For the text-containing cell, return its midpoint in (x, y) coordinate format. 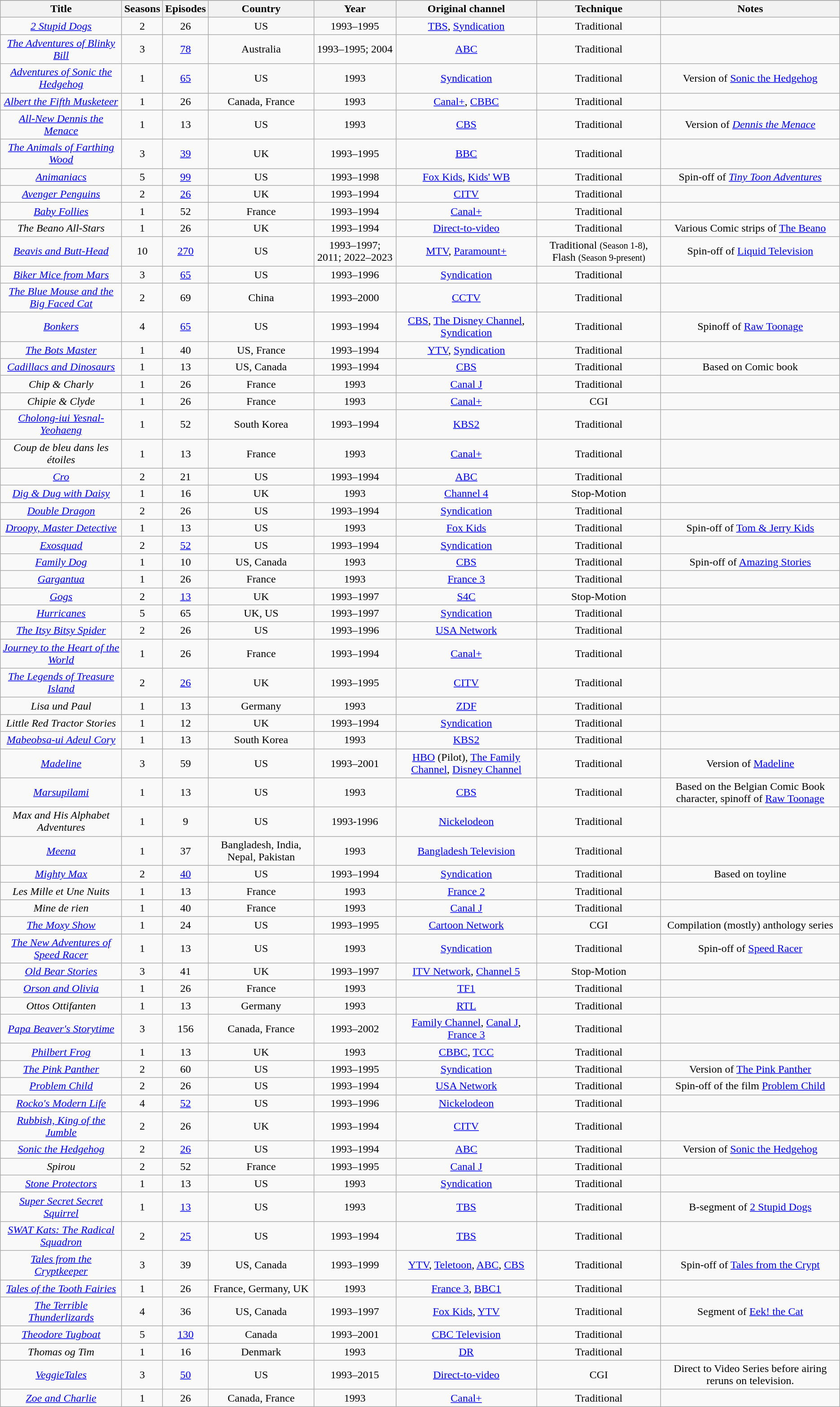
Super Secret Secret Squirrel (61, 1206)
Papa Beaver's Storytime (61, 1029)
Cholong-iui Yesnal-Yeohaeng (61, 425)
Direct to Video Series before airing reruns on television. (750, 1375)
Bangladesh Television (466, 851)
Albert the Fifth Musketeer (61, 101)
Double Dragon (61, 511)
Beavis and Butt-Head (61, 251)
S4C (466, 596)
37 (186, 851)
Spin-off of Speed Racer (750, 948)
Gargantua (61, 579)
Seasons (142, 9)
Stone Protectors (61, 1183)
Droopy, Master Detective (61, 528)
Spirou (61, 1166)
CBC Television (466, 1335)
Family Dog (61, 562)
YTV, Teletoon, ABC, CBS (466, 1265)
Segment of Eek! the Cat (750, 1311)
21 (186, 477)
Cadillacs and Dinosaurs (61, 367)
Fox Kids (466, 528)
Mine de rien (61, 908)
Country (261, 9)
Title (61, 9)
Zoe and Charlie (61, 1398)
Coup de bleu dans les étoiles (61, 453)
Based on toyline (750, 874)
VeggieTales (61, 1375)
78 (186, 49)
Chip & Charly (61, 384)
ITV Network, Channel 5 (466, 972)
1993–1998 (355, 177)
Compilation (mostly) anthology series (750, 925)
TBS, Syndication (466, 26)
Fox Kids, YTV (466, 1311)
156 (186, 1029)
Canal+, CBBC (466, 101)
Problem Child (61, 1086)
Philbert Frog (61, 1052)
1993–2015 (355, 1375)
12 (186, 723)
Orson and Olivia (61, 989)
1993–1995; 2004 (355, 49)
Spin-off of Liquid Television (750, 251)
1993-1996 (355, 821)
Spin-off of Amazing Stories (750, 562)
France 3, BBC1 (466, 1289)
Technique (599, 9)
The Itsy Bitsy Spider (61, 631)
Biker Mice from Mars (61, 274)
CBS, The Disney Channel, Syndication (466, 327)
B-segment of 2 Stupid Dogs (750, 1206)
ZDF (466, 706)
Animaniacs (61, 177)
1993–1997; 2011; 2022–2023 (355, 251)
Dig & Dug with Daisy (61, 494)
Australia (261, 49)
270 (186, 251)
Thomas og Tim (61, 1352)
Rocko's Modern Life (61, 1103)
Exosquad (61, 545)
Bonkers (61, 327)
Mighty Max (61, 874)
Ottos Ottifanten (61, 1006)
The Legends of Treasure Island (61, 683)
Cro (61, 477)
Gogs (61, 596)
Version of Dennis the Menace (750, 125)
Fox Kids, Kids' WB (466, 177)
Baby Follies (61, 211)
Cartoon Network (466, 925)
Spin-off of Tiny Toon Adventures (750, 177)
1993–2002 (355, 1029)
UK, US (261, 614)
Canada (261, 1335)
DR (466, 1352)
Version of The Pink Panther (750, 1069)
Various Comic strips of The Beano (750, 228)
Sonic the Hedgehog (61, 1149)
Chipie & Clyde (61, 401)
Year (355, 9)
The Animals of Farthing Wood (61, 153)
TF1 (466, 989)
BBC (466, 153)
France 3 (466, 579)
The Blue Mouse and the Big Faced Cat (61, 298)
Episodes (186, 9)
Traditional (Season 1-8), Flash (Season 9-present) (599, 251)
Avenger Penguins (61, 194)
Journey to the Heart of the World (61, 653)
All-New Dennis the Menace (61, 125)
France, Germany, UK (261, 1289)
Old Bear Stories (61, 972)
Hurricanes (61, 614)
CCTV (466, 298)
50 (186, 1375)
SWAT Kats: The Radical Squadron (61, 1236)
US, France (261, 350)
2 Stupid Dogs (61, 26)
Tales of the Tooth Fairies (61, 1289)
130 (186, 1335)
CBBC, TCC (466, 1052)
99 (186, 177)
The Beano All-Stars (61, 228)
Channel 4 (466, 494)
France 2 (466, 891)
Les Mille et Une Nuits (61, 891)
Spinoff of Raw Toonage (750, 327)
Adventures of Sonic the Hedgehog (61, 78)
Based on Comic book (750, 367)
Original channel (466, 9)
25 (186, 1236)
Spin-off of Tom & Jerry Kids (750, 528)
The Terrible Thunderlizards (61, 1311)
9 (186, 821)
Spin-off of Tales from the Crypt (750, 1265)
Mabeobsa-ui Adeul Cory (61, 740)
YTV, Syndication (466, 350)
69 (186, 298)
The Moxy Show (61, 925)
Notes (750, 9)
HBO (Pilot), The Family Channel, Disney Channel (466, 763)
1993–1999 (355, 1265)
Rubbish, King of the Jumble (61, 1126)
Based on the Belgian Comic Book character, spinoff of Raw Toonage (750, 793)
China (261, 298)
Little Red Tractor Stories (61, 723)
Meena (61, 851)
Spin-off of the film Problem Child (750, 1086)
Theodore Tugboat (61, 1335)
The New Adventures of Speed Racer (61, 948)
Version of Madeline (750, 763)
Madeline (61, 763)
Lisa und Paul (61, 706)
60 (186, 1069)
Family Channel, Canal J, France 3 (466, 1029)
The Adventures of Blinky Bill (61, 49)
41 (186, 972)
Denmark (261, 1352)
36 (186, 1311)
Max and His Alphabet Adventures (61, 821)
MTV, Paramount+ (466, 251)
24 (186, 925)
The Pink Panther (61, 1069)
1993–2000 (355, 298)
The Bots Master (61, 350)
RTL (466, 1006)
Marsupilami (61, 793)
Tales from the Cryptkeeper (61, 1265)
Bangladesh, India, Nepal, Pakistan (261, 851)
59 (186, 763)
